Capture the cell that displays the provided text and extract its [x, y] central coordinate. 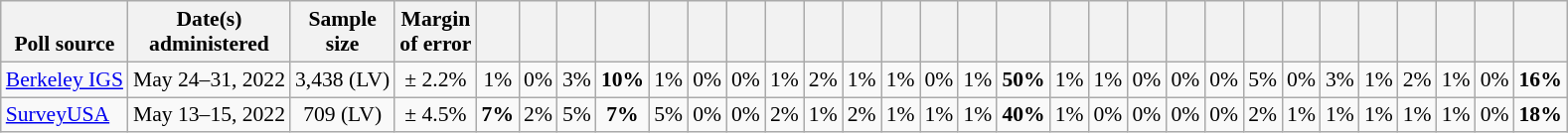
10% [622, 79]
18% [1540, 115]
May 24–31, 2022 [209, 79]
SurveyUSA [65, 115]
16% [1540, 79]
Poll source [65, 32]
± 2.2% [435, 79]
Date(s)administered [209, 32]
40% [1023, 115]
May 13–15, 2022 [209, 115]
50% [1023, 79]
Samplesize [342, 32]
Marginof error [435, 32]
3,438 (LV) [342, 79]
Berkeley IGS [65, 79]
709 (LV) [342, 115]
± 4.5% [435, 115]
